Return the [X, Y] coordinate for the center point of the cell that contains the specified text.  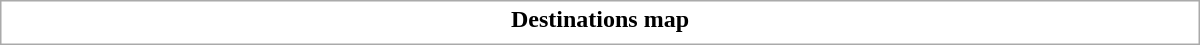
Destinations map [600, 19]
